Detect which cell encompasses the target text, then output its [x, y] center coordinate. 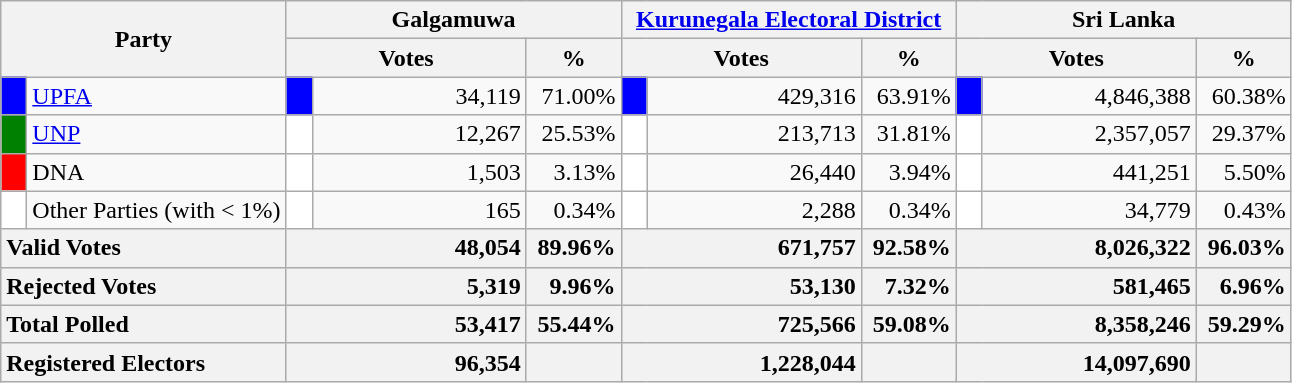
Sri Lanka [1124, 20]
165 [419, 210]
429,316 [754, 96]
1,503 [419, 172]
63.91% [908, 96]
4,846,388 [1089, 96]
UNP [156, 134]
2,288 [754, 210]
59.08% [908, 324]
1,228,044 [741, 362]
31.81% [908, 134]
29.37% [1244, 134]
12,267 [419, 134]
Rejected Votes [144, 286]
213,713 [754, 134]
9.96% [574, 286]
3.94% [908, 172]
53,130 [741, 286]
34,779 [1089, 210]
7.32% [908, 286]
Other Parties (with < 1%) [156, 210]
14,097,690 [1076, 362]
59.29% [1244, 324]
53,417 [406, 324]
Party [144, 39]
441,251 [1089, 172]
5.50% [1244, 172]
3.13% [574, 172]
6.96% [1244, 286]
8,026,322 [1076, 248]
34,119 [419, 96]
Registered Electors [144, 362]
92.58% [908, 248]
725,566 [741, 324]
60.38% [1244, 96]
25.53% [574, 134]
UPFA [156, 96]
48,054 [406, 248]
2,357,057 [1089, 134]
581,465 [1076, 286]
96,354 [406, 362]
Kurunegala Electoral District [788, 20]
55.44% [574, 324]
89.96% [574, 248]
71.00% [574, 96]
26,440 [754, 172]
96.03% [1244, 248]
0.43% [1244, 210]
Galgamuwa [454, 20]
8,358,246 [1076, 324]
Valid Votes [144, 248]
DNA [156, 172]
Total Polled [144, 324]
5,319 [406, 286]
671,757 [741, 248]
